Detect which cell encompasses the target text, then output its (X, Y) center coordinate. 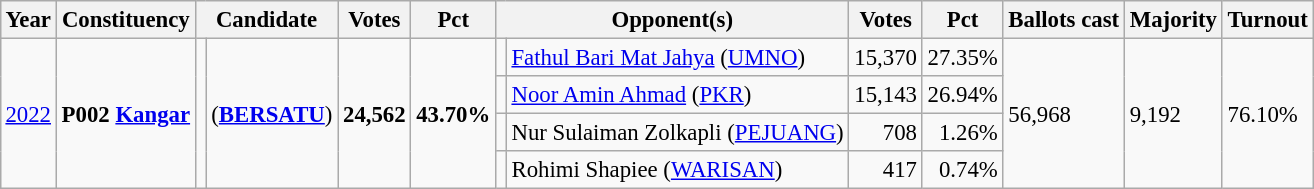
Majority (1173, 20)
Ballots cast (1064, 20)
0.74% (962, 170)
27.35% (962, 57)
(BERSATU) (272, 113)
26.94% (962, 95)
Noor Amin Ahmad (PKR) (678, 95)
15,370 (886, 57)
708 (886, 133)
417 (886, 170)
Fathul Bari Mat Jahya (UMNO) (678, 57)
Turnout (1268, 20)
76.10% (1268, 113)
Opponent(s) (672, 20)
Constituency (126, 20)
Rohimi Shapiee (WARISAN) (678, 170)
Nur Sulaiman Zolkapli (PEJUANG) (678, 133)
Candidate (266, 20)
1.26% (962, 133)
9,192 (1173, 113)
56,968 (1064, 113)
Year (28, 20)
2022 (28, 113)
43.70% (454, 113)
15,143 (886, 95)
P002 Kangar (126, 113)
24,562 (374, 113)
